Identify which cell holds the provided text, then report its [x, y] central coordinate. 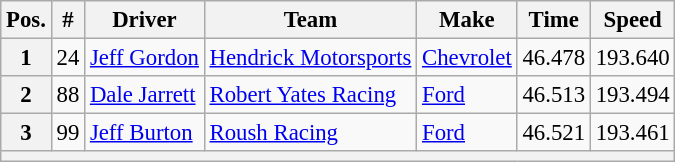
Time [554, 20]
Jeff Burton [145, 133]
Driver [145, 20]
3 [26, 133]
Jeff Gordon [145, 58]
88 [68, 95]
Roush Racing [310, 133]
Speed [632, 20]
193.494 [632, 95]
Robert Yates Racing [310, 95]
Make [467, 20]
Chevrolet [467, 58]
Team [310, 20]
193.640 [632, 58]
24 [68, 58]
# [68, 20]
46.478 [554, 58]
46.521 [554, 133]
46.513 [554, 95]
Pos. [26, 20]
193.461 [632, 133]
99 [68, 133]
Dale Jarrett [145, 95]
Hendrick Motorsports [310, 58]
1 [26, 58]
2 [26, 95]
